Output the (x, y) coordinate of the center of the cell containing the given text.  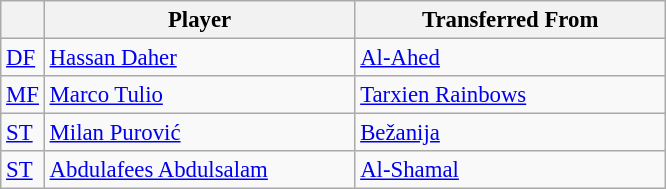
Bežanija (510, 133)
Player (200, 20)
Abdulafees Abdulsalam (200, 170)
Marco Tulio (200, 95)
Al-Ahed (510, 58)
Al-Shamal (510, 170)
DF (23, 58)
Hassan Daher (200, 58)
Tarxien Rainbows (510, 95)
Milan Purović (200, 133)
Transferred From (510, 20)
MF (23, 95)
